Output the (x, y) coordinate of the center of the cell containing the given text.  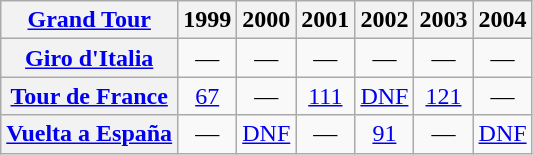
67 (208, 96)
111 (326, 96)
2004 (502, 20)
Giro d'Italia (90, 58)
Grand Tour (90, 20)
1999 (208, 20)
Vuelta a España (90, 134)
2002 (384, 20)
121 (444, 96)
91 (384, 134)
2003 (444, 20)
2000 (266, 20)
2001 (326, 20)
Tour de France (90, 96)
